Return the (X, Y) coordinate for the center point of the cell that contains the specified text.  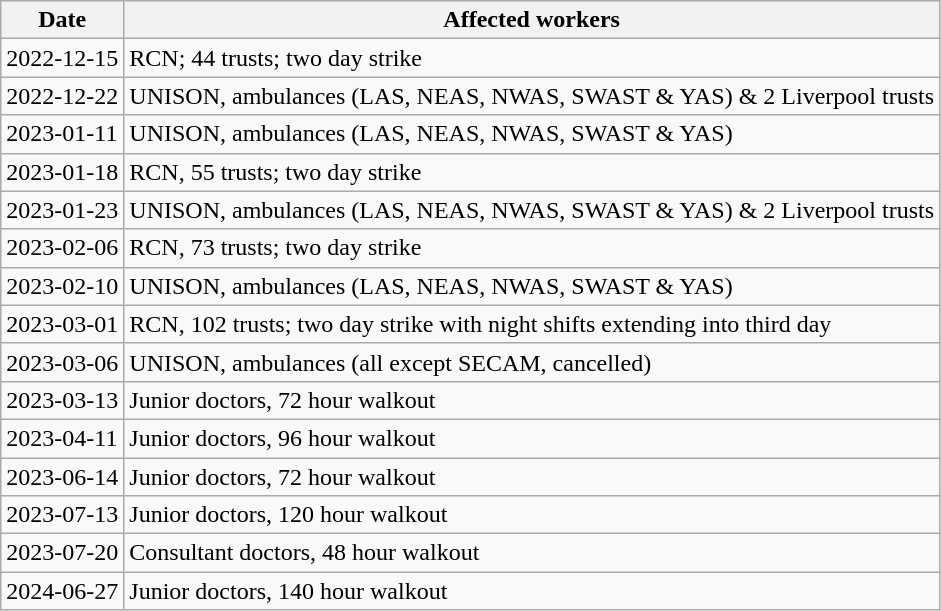
2023-04-11 (62, 438)
2023-07-20 (62, 553)
2023-06-14 (62, 477)
2023-07-13 (62, 515)
Date (62, 20)
2023-02-10 (62, 286)
RCN, 55 trusts; two day strike (532, 172)
Affected workers (532, 20)
UNISON, ambulances (all except SECAM, cancelled) (532, 362)
2024-06-27 (62, 591)
RCN; 44 trusts; two day strike (532, 58)
Junior doctors, 140 hour walkout (532, 591)
2023-03-01 (62, 324)
RCN, 73 trusts; two day strike (532, 248)
2023-03-13 (62, 400)
Junior doctors, 96 hour walkout (532, 438)
2023-03-06 (62, 362)
2023-02-06 (62, 248)
Consultant doctors, 48 hour walkout (532, 553)
2023-01-11 (62, 134)
RCN, 102 trusts; two day strike with night shifts extending into third day (532, 324)
Junior doctors, 120 hour walkout (532, 515)
2022-12-15 (62, 58)
2022-12-22 (62, 96)
2023-01-18 (62, 172)
2023-01-23 (62, 210)
